For the text-containing cell, return its midpoint in (X, Y) coordinate format. 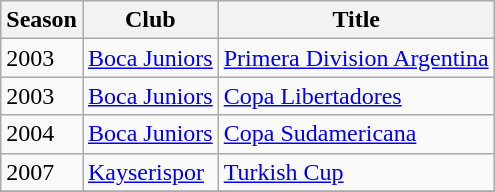
Kayserispor (150, 172)
Copa Sudamericana (356, 134)
Turkish Cup (356, 172)
2007 (42, 172)
Club (150, 20)
Copa Libertadores (356, 96)
Season (42, 20)
Primera Division Argentina (356, 58)
2004 (42, 134)
Title (356, 20)
